Identify which cell holds the provided text, then report its (X, Y) central coordinate. 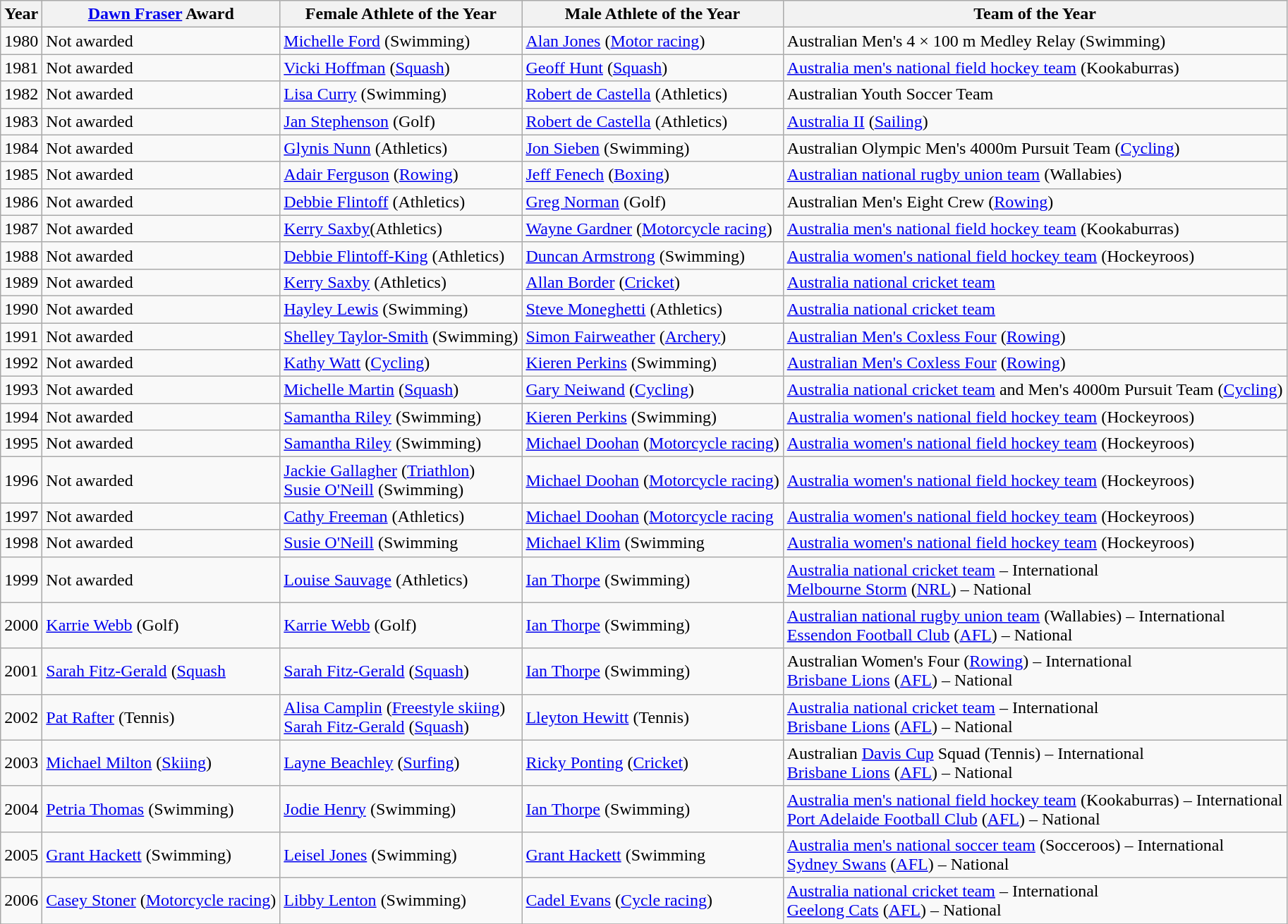
Lisa Curry (Swimming) (401, 95)
Dawn Fraser Award (161, 14)
1997 (21, 516)
1983 (21, 121)
1986 (21, 202)
Kerry Saxby(Athletics) (401, 229)
1998 (21, 543)
Sarah Fitz-Gerald (Squash (161, 671)
1994 (21, 417)
Team of the Year (1035, 14)
Male Athlete of the Year (652, 14)
1987 (21, 229)
2005 (21, 855)
Michael Klim (Swimming (652, 543)
Australia national cricket team – International Melbourne Storm (NRL) – National (1035, 580)
Jan Stephenson (Golf) (401, 121)
Michael Milton (Skiing) (161, 763)
Australian Youth Soccer Team (1035, 95)
2001 (21, 671)
1984 (21, 148)
1989 (21, 282)
2003 (21, 763)
Australian national rugby union team (Wallabies) (1035, 175)
2006 (21, 900)
Geoff Hunt (Squash) (652, 68)
Petria Thomas (Swimming) (161, 808)
Australian Davis Cup Squad (Tennis) – International Brisbane Lions (AFL) – National (1035, 763)
Kathy Watt (Cycling) (401, 363)
Australia national cricket team – International Geelong Cats (AFL) – National (1035, 900)
Australian Olympic Men's 4000m Pursuit Team (Cycling) (1035, 148)
Year (21, 14)
Australia II (Sailing) (1035, 121)
1991 (21, 336)
Australia national cricket team and Men's 4000m Pursuit Team (Cycling) (1035, 390)
Australian Women's Four (Rowing) – International Brisbane Lions (AFL) – National (1035, 671)
Susie O'Neill (Swimming (401, 543)
Libby Lenton (Swimming) (401, 900)
1993 (21, 390)
Glynis Nunn (Athletics) (401, 148)
Debbie Flintoff (Athletics) (401, 202)
Cadel Evans (Cycle racing) (652, 900)
Wayne Gardner (Motorcycle racing) (652, 229)
Australia national cricket team – International Brisbane Lions (AFL) – National (1035, 717)
Grant Hackett (Swimming (652, 855)
Jon Sieben (Swimming) (652, 148)
Gary Neiwand (Cycling) (652, 390)
Australia men's national soccer team (Socceroos) – International Sydney Swans (AFL) – National (1035, 855)
1982 (21, 95)
Jeff Fenech (Boxing) (652, 175)
Casey Stoner (Motorcycle racing) (161, 900)
Alan Jones (Motor racing) (652, 41)
Ricky Ponting (Cricket) (652, 763)
Female Athlete of the Year (401, 14)
2004 (21, 808)
Australian national rugby union team (Wallabies) – International Essendon Football Club (AFL) – National (1035, 625)
Debbie Flintoff-King (Athletics) (401, 255)
Jodie Henry (Swimming) (401, 808)
Lleyton Hewitt (Tennis) (652, 717)
2000 (21, 625)
Australia men's national field hockey team (Kookaburras) – International Port Adelaide Football Club (AFL) – National (1035, 808)
Australian Men's Eight Crew (Rowing) (1035, 202)
Leisel Jones (Swimming) (401, 855)
Cathy Freeman (Athletics) (401, 516)
Steve Moneghetti (Athletics) (652, 309)
1990 (21, 309)
Duncan Armstrong (Swimming) (652, 255)
1981 (21, 68)
Pat Rafter (Tennis) (161, 717)
1985 (21, 175)
Michael Doohan (Motorcycle racing (652, 516)
1999 (21, 580)
Adair Ferguson (Rowing) (401, 175)
Simon Fairweather (Archery) (652, 336)
Michelle Martin (Squash) (401, 390)
Allan Border (Cricket) (652, 282)
Kerry Saxby (Athletics) (401, 282)
1988 (21, 255)
Vicki Hoffman (Squash) (401, 68)
Alisa Camplin (Freestyle skiing) Sarah Fitz-Gerald (Squash) (401, 717)
Sarah Fitz-Gerald (Squash) (401, 671)
1995 (21, 444)
1992 (21, 363)
Australian Men's 4 × 100 m Medley Relay (Swimming) (1035, 41)
Hayley Lewis (Swimming) (401, 309)
2002 (21, 717)
1996 (21, 480)
Greg Norman (Golf) (652, 202)
1980 (21, 41)
Louise Sauvage (Athletics) (401, 580)
Jackie Gallagher (Triathlon) Susie O'Neill (Swimming) (401, 480)
Grant Hackett (Swimming) (161, 855)
Layne Beachley (Surfing) (401, 763)
Shelley Taylor-Smith (Swimming) (401, 336)
Michelle Ford (Swimming) (401, 41)
